Determine the [x, y] coordinate at the center of the cell enclosing the given text.  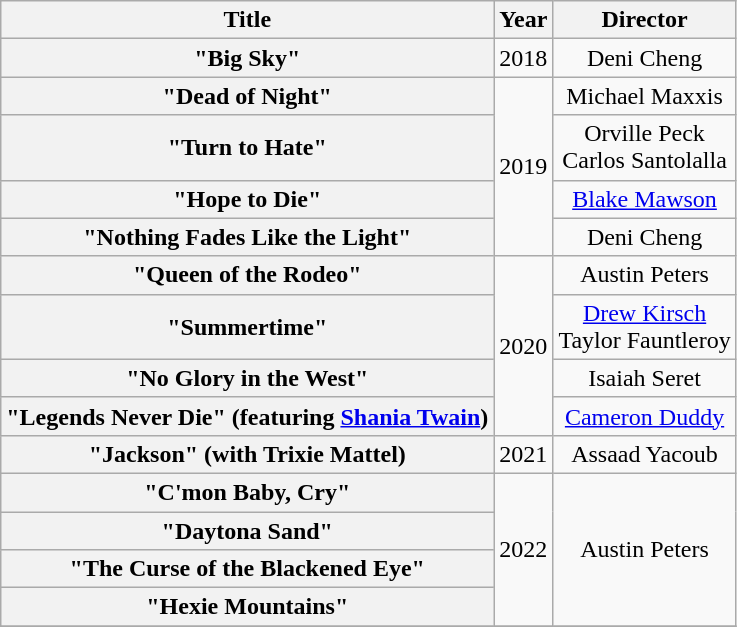
Orville PeckCarlos Santolalla [644, 148]
Blake Mawson [644, 199]
"Legends Never Die" (featuring Shania Twain) [248, 416]
Isaiah Seret [644, 378]
"Hexie Mountains" [248, 607]
Drew KirschTaylor Fauntleroy [644, 326]
2021 [524, 454]
"Dead of Night" [248, 96]
2019 [524, 166]
Year [524, 20]
Assaad Yacoub [644, 454]
"Summertime" [248, 326]
"No Glory in the West" [248, 378]
"Big Sky" [248, 58]
"The Curse of the Blackened Eye" [248, 569]
Director [644, 20]
"Hope to Die" [248, 199]
"Queen of the Rodeo" [248, 275]
"Nothing Fades Like the Light" [248, 237]
2018 [524, 58]
Cameron Duddy [644, 416]
"C'mon Baby, Cry" [248, 492]
Title [248, 20]
2020 [524, 346]
"Jackson" (with Trixie Mattel) [248, 454]
"Turn to Hate" [248, 148]
"Daytona Sand" [248, 531]
2022 [524, 549]
Michael Maxxis [644, 96]
